Find where the given text appears and provide that cell's center as [X, Y] coordinate. 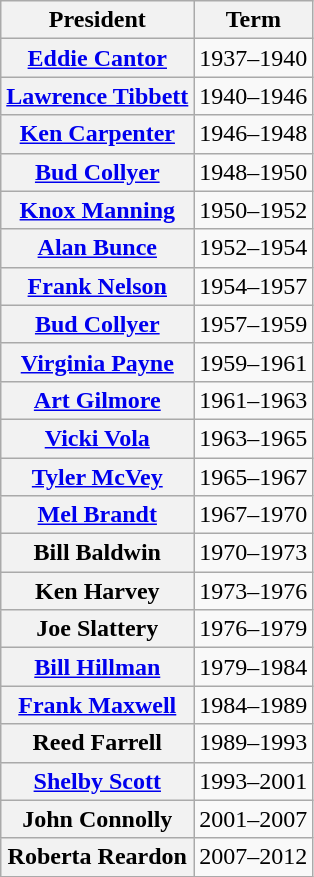
John Connolly [98, 819]
1979–1984 [254, 667]
1961–1963 [254, 400]
1965–1967 [254, 477]
Mel Brandt [98, 515]
Frank Maxwell [98, 705]
Ken Carpenter [98, 134]
Bill Baldwin [98, 553]
1954–1957 [254, 286]
Art Gilmore [98, 400]
1952–1954 [254, 248]
1937–1940 [254, 58]
1970–1973 [254, 553]
Virginia Payne [98, 362]
Bill Hillman [98, 667]
1963–1965 [254, 438]
Term [254, 20]
Reed Farrell [98, 743]
1976–1979 [254, 629]
Vicki Vola [98, 438]
Eddie Cantor [98, 58]
1984–1989 [254, 705]
1959–1961 [254, 362]
1948–1950 [254, 172]
Tyler McVey [98, 477]
1957–1959 [254, 324]
1989–1993 [254, 743]
Alan Bunce [98, 248]
2001–2007 [254, 819]
1950–1952 [254, 210]
2007–2012 [254, 857]
1993–2001 [254, 781]
1973–1976 [254, 591]
Ken Harvey [98, 591]
Lawrence Tibbett [98, 96]
1940–1946 [254, 96]
Joe Slattery [98, 629]
Shelby Scott [98, 781]
Roberta Reardon [98, 857]
Knox Manning [98, 210]
President [98, 20]
1967–1970 [254, 515]
1946–1948 [254, 134]
Frank Nelson [98, 286]
